For the text-containing cell, return its midpoint in [x, y] coordinate format. 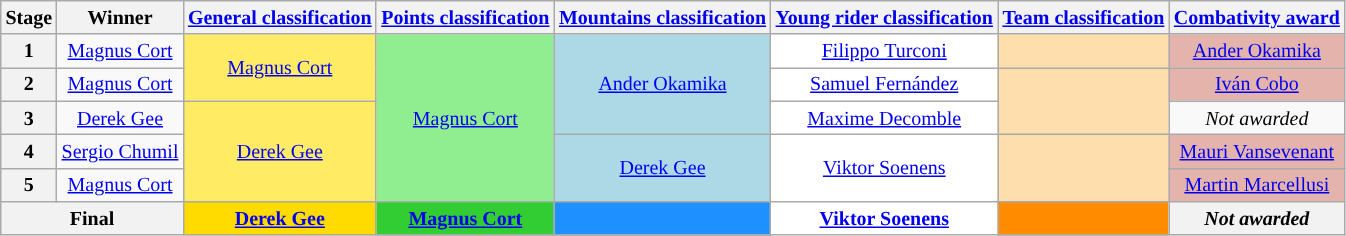
Team classification [1084, 18]
Maxime Decomble [884, 118]
5 [29, 184]
Martin Marcellusi [1257, 184]
Mauri Vansevenant [1257, 152]
Points classification [465, 18]
1 [29, 52]
General classification [280, 18]
Young rider classification [884, 18]
Final [92, 218]
Mountains classification [662, 18]
Winner [120, 18]
3 [29, 118]
Filippo Turconi [884, 52]
Sergio Chumil [120, 152]
Stage [29, 18]
Iván Cobo [1257, 84]
Combativity award [1257, 18]
2 [29, 84]
4 [29, 152]
Samuel Fernández [884, 84]
